Search for the cell housing the specified text and yield its [X, Y] center coordinate. 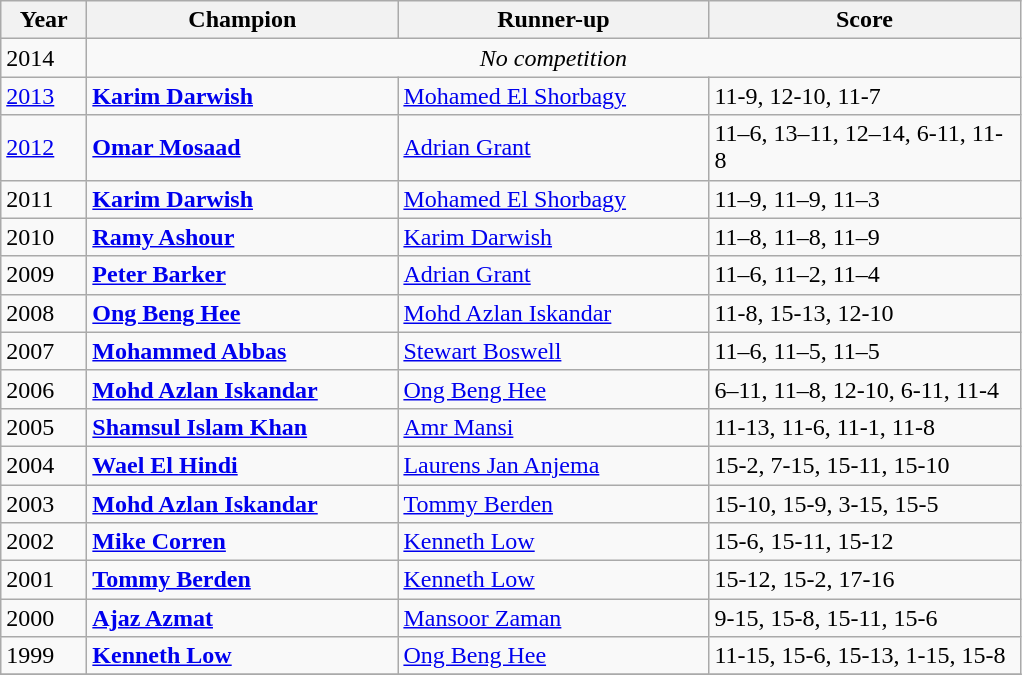
15-10, 15-9, 3-15, 15-5 [864, 503]
Laurens Jan Anjema [554, 465]
2008 [44, 313]
Stewart Boswell [554, 351]
11–6, 11–5, 11–5 [864, 351]
11–8, 11–8, 11–9 [864, 237]
Runner-up [554, 20]
No competition [554, 58]
Champion [242, 20]
9-15, 15-8, 15-11, 15-6 [864, 618]
11–6, 11–2, 11–4 [864, 275]
2009 [44, 275]
11–6, 13–11, 12–14, 6-11, 11-8 [864, 148]
Year [44, 20]
Amr Mansi [554, 427]
2003 [44, 503]
Peter Barker [242, 275]
2005 [44, 427]
2012 [44, 148]
11-8, 15-13, 12-10 [864, 313]
2011 [44, 199]
2001 [44, 580]
2014 [44, 58]
15-12, 15-2, 17-16 [864, 580]
2002 [44, 542]
2007 [44, 351]
2004 [44, 465]
2010 [44, 237]
Ajaz Azmat [242, 618]
15-6, 15-11, 15-12 [864, 542]
6–11, 11–8, 12-10, 6-11, 11-4 [864, 389]
Score [864, 20]
11–9, 11–9, 11–3 [864, 199]
2000 [44, 618]
Wael El Hindi [242, 465]
Shamsul Islam Khan [242, 427]
Mike Corren [242, 542]
Mansoor Zaman [554, 618]
2013 [44, 96]
Ramy Ashour [242, 237]
11-13, 11-6, 11-1, 11-8 [864, 427]
Mohammed Abbas [242, 351]
11-9, 12-10, 11-7 [864, 96]
11-15, 15-6, 15-13, 1-15, 15-8 [864, 656]
1999 [44, 656]
2006 [44, 389]
Omar Mosaad [242, 148]
15-2, 7-15, 15-11, 15-10 [864, 465]
